Capture the cell that displays the provided text and extract its (x, y) central coordinate. 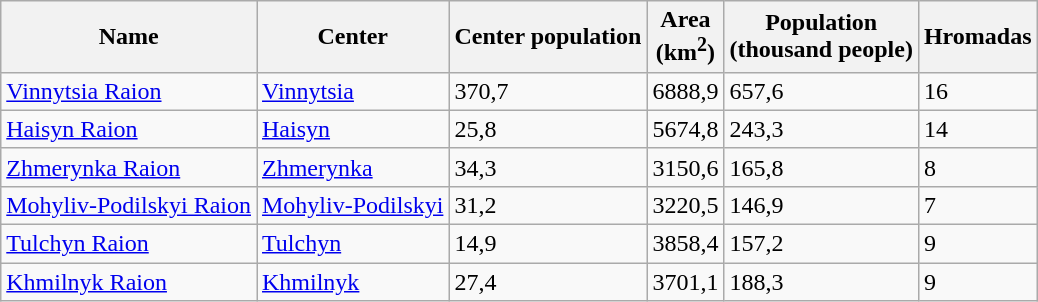
Haisyn Raion (129, 129)
3858,4 (686, 244)
3150,6 (686, 167)
16 (978, 91)
27,4 (548, 282)
Area(km2) (686, 37)
5674,8 (686, 129)
Population(thousand people) (821, 37)
243,3 (821, 129)
31,2 (548, 205)
Haisyn (352, 129)
Zhmerynka (352, 167)
Vinnytsia Raion (129, 91)
165,8 (821, 167)
657,6 (821, 91)
157,2 (821, 244)
34,3 (548, 167)
Tulchyn (352, 244)
188,3 (821, 282)
Khmilnyk (352, 282)
Hromadas (978, 37)
Zhmerynka Raion (129, 167)
Khmilnyk Raion (129, 282)
7 (978, 205)
8 (978, 167)
370,7 (548, 91)
Mohyliv-Podilskyi Raion (129, 205)
Center (352, 37)
Mohyliv-Podilskyi (352, 205)
3701,1 (686, 282)
Name (129, 37)
14 (978, 129)
6888,9 (686, 91)
14,9 (548, 244)
Center population (548, 37)
146,9 (821, 205)
25,8 (548, 129)
Tulchyn Raion (129, 244)
Vinnytsia (352, 91)
3220,5 (686, 205)
